Identify which cell holds the provided text, then report its (x, y) central coordinate. 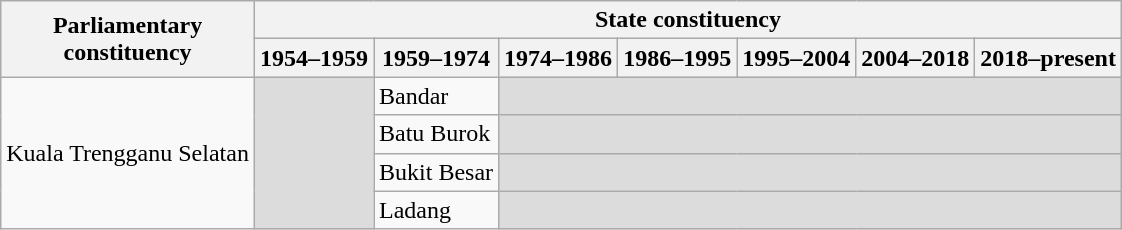
Parliamentaryconstituency (128, 39)
Kuala Trengganu Selatan (128, 153)
Batu Burok (436, 134)
Ladang (436, 210)
2018–present (1048, 58)
State constituency (688, 20)
Bukit Besar (436, 172)
1974–1986 (558, 58)
Bandar (436, 96)
1986–1995 (678, 58)
2004–2018 (916, 58)
1954–1959 (314, 58)
1995–2004 (796, 58)
1959–1974 (436, 58)
